For the text-containing cell, return its midpoint in (x, y) coordinate format. 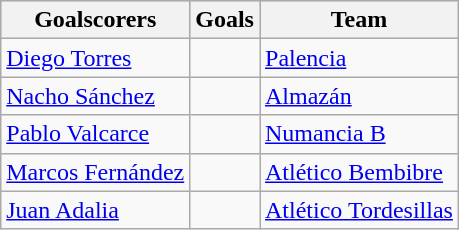
Team (360, 20)
Almazán (360, 96)
Goals (225, 20)
Diego Torres (96, 58)
Palencia (360, 58)
Atlético Tordesillas (360, 210)
Pablo Valcarce (96, 134)
Juan Adalia (96, 210)
Marcos Fernández (96, 172)
Goalscorers (96, 20)
Atlético Bembibre (360, 172)
Nacho Sánchez (96, 96)
Numancia B (360, 134)
